Capture the cell that displays the provided text and extract its (X, Y) central coordinate. 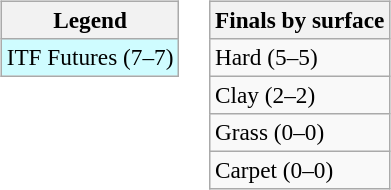
Carpet (0–0) (300, 171)
Grass (0–0) (300, 133)
Legend (90, 20)
Clay (2–2) (300, 95)
Hard (5–5) (300, 57)
Finals by surface (300, 20)
ITF Futures (7–7) (90, 57)
